Identify which cell holds the provided text, then report its (X, Y) central coordinate. 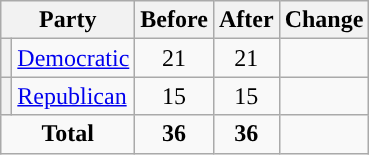
Change (324, 20)
Republican (74, 96)
Democratic (74, 58)
Before (174, 20)
After (246, 20)
Total (68, 134)
Party (68, 20)
